Extract the (X, Y) coordinate from the center of the cell holding the provided text.  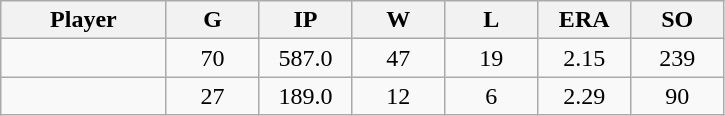
27 (212, 96)
ERA (584, 20)
90 (678, 96)
6 (492, 96)
189.0 (306, 96)
SO (678, 20)
19 (492, 58)
2.29 (584, 96)
47 (398, 58)
587.0 (306, 58)
2.15 (584, 58)
IP (306, 20)
Player (84, 20)
L (492, 20)
12 (398, 96)
G (212, 20)
70 (212, 58)
239 (678, 58)
W (398, 20)
